Locate the cell with the specified text and output its [x, y] center coordinate. 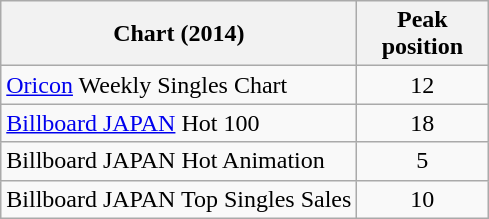
10 [422, 199]
Billboard JAPAN Top Singles Sales [179, 199]
Oricon Weekly Singles Chart [179, 85]
Billboard JAPAN Hot 100 [179, 123]
Chart (2014) [179, 34]
5 [422, 161]
12 [422, 85]
Peak position [422, 34]
18 [422, 123]
Billboard JAPAN Hot Animation [179, 161]
